Detect which cell encompasses the target text, then output its [X, Y] center coordinate. 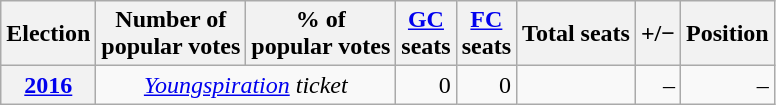
FCseats [486, 34]
Number ofpopular votes [171, 34]
+/− [658, 34]
% ofpopular votes [321, 34]
GCseats [426, 34]
Total seats [576, 34]
Election [48, 34]
2016 [48, 85]
Youngspiration ticket [246, 85]
Position [728, 34]
